Output the [x, y] coordinate of the center of the cell containing the given text.  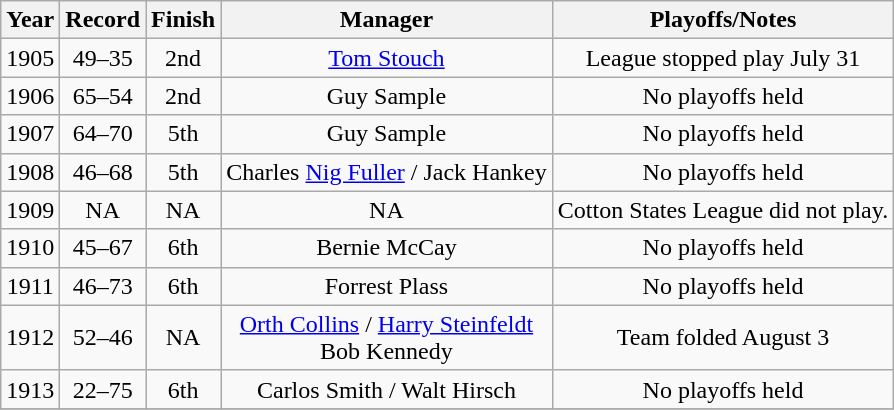
League stopped play July 31 [722, 58]
52–46 [103, 338]
Record [103, 20]
22–75 [103, 389]
Bernie McCay [387, 248]
Carlos Smith / Walt Hirsch [387, 389]
1910 [30, 248]
65–54 [103, 96]
49–35 [103, 58]
Manager [387, 20]
1908 [30, 172]
1907 [30, 134]
Forrest Plass [387, 286]
1913 [30, 389]
Team folded August 3 [722, 338]
64–70 [103, 134]
Playoffs/Notes [722, 20]
46–68 [103, 172]
45–67 [103, 248]
1912 [30, 338]
Cotton States League did not play. [722, 210]
46–73 [103, 286]
1905 [30, 58]
1909 [30, 210]
Tom Stouch [387, 58]
Finish [184, 20]
1911 [30, 286]
Charles Nig Fuller / Jack Hankey [387, 172]
1906 [30, 96]
Orth Collins / Harry Steinfeldt Bob Kennedy [387, 338]
Year [30, 20]
